Scan for the cell matching the given text and deliver its (x, y) coordinate at center. 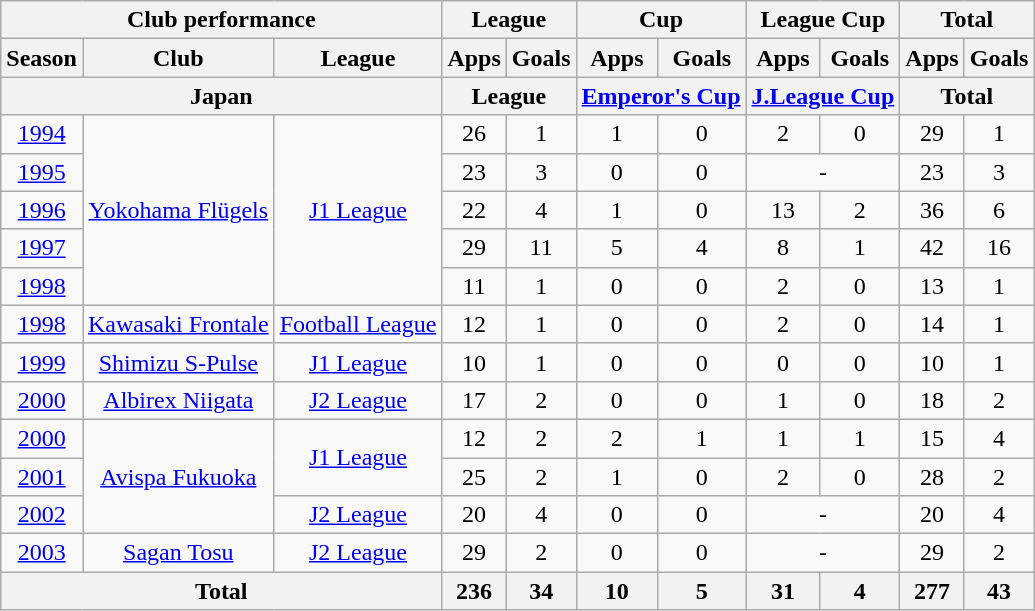
36 (932, 210)
43 (999, 591)
8 (783, 248)
Shimizu S-Pulse (178, 362)
14 (932, 324)
1995 (42, 172)
Kawasaki Frontale (178, 324)
2002 (42, 515)
Albirex Niigata (178, 400)
Club performance (222, 20)
34 (541, 591)
Club (178, 58)
League Cup (823, 20)
16 (999, 248)
1999 (42, 362)
1994 (42, 134)
42 (932, 248)
Yokohama Flügels (178, 210)
1996 (42, 210)
28 (932, 477)
1997 (42, 248)
6 (999, 210)
15 (932, 438)
17 (474, 400)
26 (474, 134)
Avispa Fukuoka (178, 476)
J.League Cup (823, 96)
277 (932, 591)
236 (474, 591)
25 (474, 477)
Japan (222, 96)
Season (42, 58)
Sagan Tosu (178, 553)
2003 (42, 553)
Emperor's Cup (661, 96)
2001 (42, 477)
31 (783, 591)
18 (932, 400)
Cup (661, 20)
22 (474, 210)
Football League (358, 324)
